Detect which cell encompasses the target text, then output its [X, Y] center coordinate. 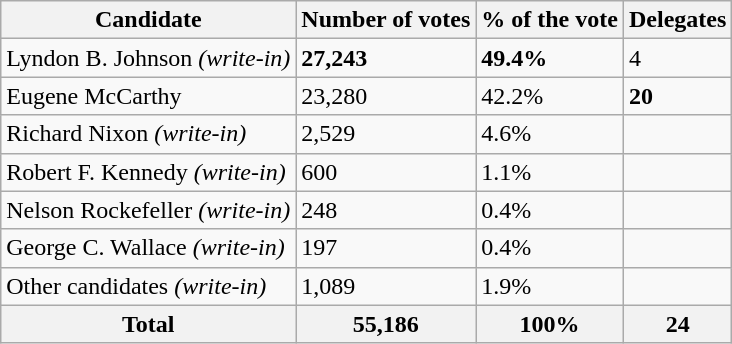
27,243 [386, 58]
248 [386, 210]
Delegates [677, 20]
4 [677, 58]
George C. Wallace (write-in) [148, 248]
1.1% [550, 172]
49.4% [550, 58]
Richard Nixon (write-in) [148, 134]
1.9% [550, 286]
Eugene McCarthy [148, 96]
Robert F. Kennedy (write-in) [148, 172]
55,186 [386, 324]
100% [550, 324]
2,529 [386, 134]
42.2% [550, 96]
Lyndon B. Johnson (write-in) [148, 58]
Total [148, 324]
Other candidates (write-in) [148, 286]
20 [677, 96]
Nelson Rockefeller (write-in) [148, 210]
Candidate [148, 20]
197 [386, 248]
% of the vote [550, 20]
4.6% [550, 134]
Number of votes [386, 20]
23,280 [386, 96]
600 [386, 172]
1,089 [386, 286]
24 [677, 324]
